Return (x, y) of the center of cell containing provided text 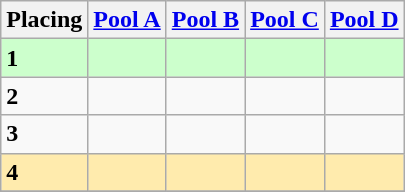
Pool D (364, 20)
Placing (44, 20)
4 (44, 172)
3 (44, 134)
Pool C (285, 20)
Pool B (205, 20)
Pool A (127, 20)
1 (44, 58)
2 (44, 96)
